Scan for the cell matching the given text and deliver its [x, y] coordinate at center. 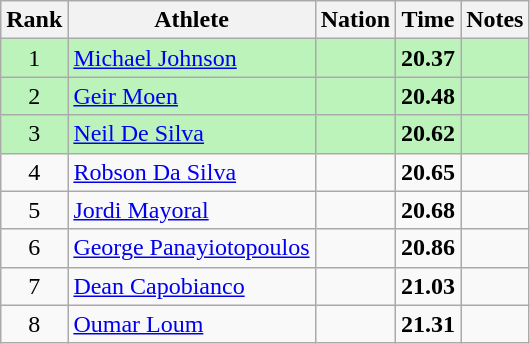
Michael Johnson [192, 58]
Rank [34, 20]
Athlete [192, 20]
Time [428, 20]
20.48 [428, 96]
4 [34, 172]
3 [34, 134]
21.03 [428, 286]
George Panayiotopoulos [192, 248]
Notes [495, 20]
Nation [355, 20]
Oumar Loum [192, 324]
5 [34, 210]
20.68 [428, 210]
Robson Da Silva [192, 172]
20.62 [428, 134]
7 [34, 286]
20.65 [428, 172]
Dean Capobianco [192, 286]
8 [34, 324]
Jordi Mayoral [192, 210]
Geir Moen [192, 96]
6 [34, 248]
1 [34, 58]
2 [34, 96]
Neil De Silva [192, 134]
21.31 [428, 324]
20.86 [428, 248]
20.37 [428, 58]
